Capture the cell that displays the provided text and extract its (X, Y) central coordinate. 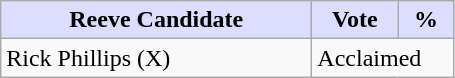
Acclaimed (383, 58)
Vote (355, 20)
Rick Phillips (X) (156, 58)
% (426, 20)
Reeve Candidate (156, 20)
